Provide the [x, y] coordinate of the cell's center where the given text is located.  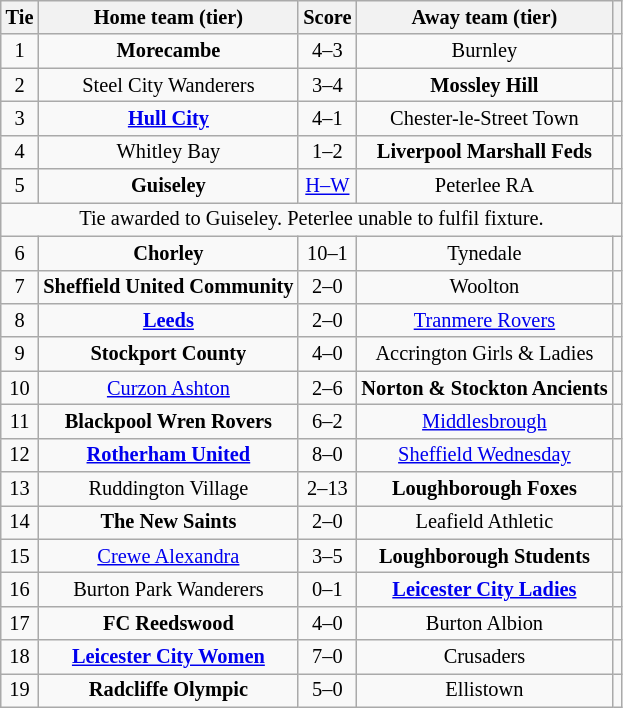
8–0 [327, 455]
The New Saints [168, 522]
Accrington Girls & Ladies [484, 354]
Sheffield Wednesday [484, 455]
Away team (tier) [484, 17]
Tie awarded to Guiseley. Peterlee unable to fulfil fixture. [312, 219]
Burnley [484, 51]
11 [20, 421]
10–1 [327, 253]
Whitley Bay [168, 152]
2–6 [327, 388]
13 [20, 489]
7–0 [327, 657]
Rotherham United [168, 455]
Home team (tier) [168, 17]
15 [20, 556]
17 [20, 623]
2 [20, 85]
Leeds [168, 320]
Blackpool Wren Rovers [168, 421]
2–13 [327, 489]
6 [20, 253]
Tie [20, 17]
12 [20, 455]
Morecambe [168, 51]
H–W [327, 186]
Loughborough Students [484, 556]
Peterlee RA [484, 186]
Radcliffe Olympic [168, 690]
Chorley [168, 253]
3–4 [327, 85]
Woolton [484, 287]
Liverpool Marshall Feds [484, 152]
5 [20, 186]
8 [20, 320]
Norton & Stockton Ancients [484, 388]
1 [20, 51]
Loughborough Foxes [484, 489]
16 [20, 589]
Middlesbrough [484, 421]
Steel City Wanderers [168, 85]
Curzon Ashton [168, 388]
Tynedale [484, 253]
4–3 [327, 51]
10 [20, 388]
Sheffield United Community [168, 287]
4–1 [327, 118]
Burton Park Wanderers [168, 589]
FC Reedswood [168, 623]
Leicester City Women [168, 657]
Mossley Hill [484, 85]
3–5 [327, 556]
Chester-le-Street Town [484, 118]
Score [327, 17]
9 [20, 354]
1–2 [327, 152]
14 [20, 522]
Leafield Athletic [484, 522]
Crusaders [484, 657]
7 [20, 287]
5–0 [327, 690]
Ruddington Village [168, 489]
Tranmere Rovers [484, 320]
Crewe Alexandra [168, 556]
19 [20, 690]
Leicester City Ladies [484, 589]
4 [20, 152]
18 [20, 657]
Ellistown [484, 690]
6–2 [327, 421]
Burton Albion [484, 623]
0–1 [327, 589]
Stockport County [168, 354]
3 [20, 118]
Hull City [168, 118]
Guiseley [168, 186]
